Search for the cell housing the specified text and yield its (X, Y) center coordinate. 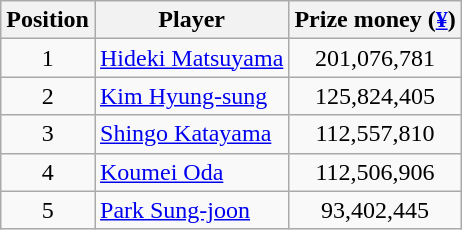
Park Sung-joon (191, 210)
125,824,405 (375, 96)
5 (48, 210)
Koumei Oda (191, 172)
4 (48, 172)
93,402,445 (375, 210)
112,506,906 (375, 172)
112,557,810 (375, 134)
201,076,781 (375, 58)
Prize money (¥) (375, 20)
2 (48, 96)
Position (48, 20)
3 (48, 134)
Hideki Matsuyama (191, 58)
Player (191, 20)
Kim Hyung-sung (191, 96)
1 (48, 58)
Shingo Katayama (191, 134)
